Return [x, y] of the center of cell containing provided text 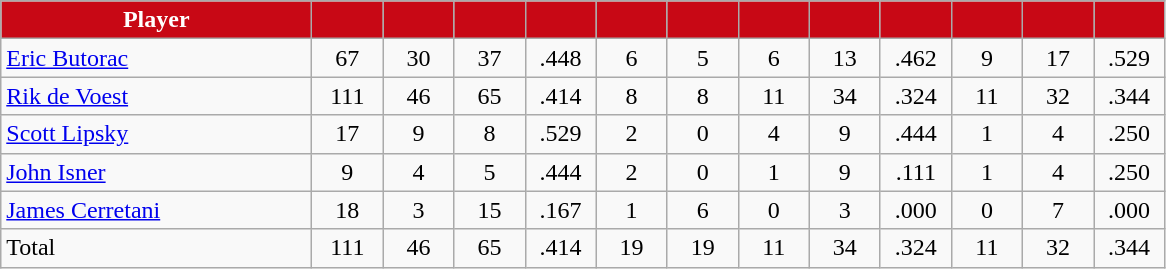
Scott Lipsky [156, 134]
15 [490, 210]
30 [418, 58]
John Isner [156, 172]
Rik de Voest [156, 96]
Eric Butorac [156, 58]
Player [156, 20]
.448 [560, 58]
.111 [916, 172]
67 [348, 58]
James Cerretani [156, 210]
7 [1058, 210]
18 [348, 210]
37 [490, 58]
.462 [916, 58]
Total [156, 248]
.167 [560, 210]
13 [844, 58]
